For the text-containing cell, return its midpoint in (X, Y) coordinate format. 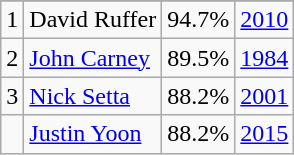
2001 (264, 96)
2 (12, 58)
2010 (264, 20)
Nick Setta (93, 96)
David Ruffer (93, 20)
1984 (264, 58)
94.7% (198, 20)
1 (12, 20)
2015 (264, 134)
John Carney (93, 58)
Justin Yoon (93, 134)
3 (12, 96)
89.5% (198, 58)
